Scan for the cell matching the given text and deliver its (X, Y) coordinate at center. 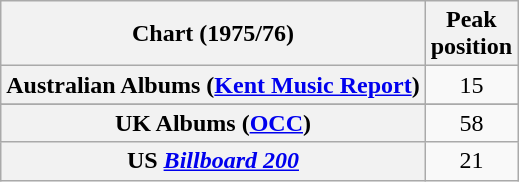
58 (471, 123)
Australian Albums (Kent Music Report) (213, 85)
US Billboard 200 (213, 161)
21 (471, 161)
15 (471, 85)
Peakposition (471, 34)
UK Albums (OCC) (213, 123)
Chart (1975/76) (213, 34)
